Return the [X, Y] coordinate for the center point of the cell that contains the specified text.  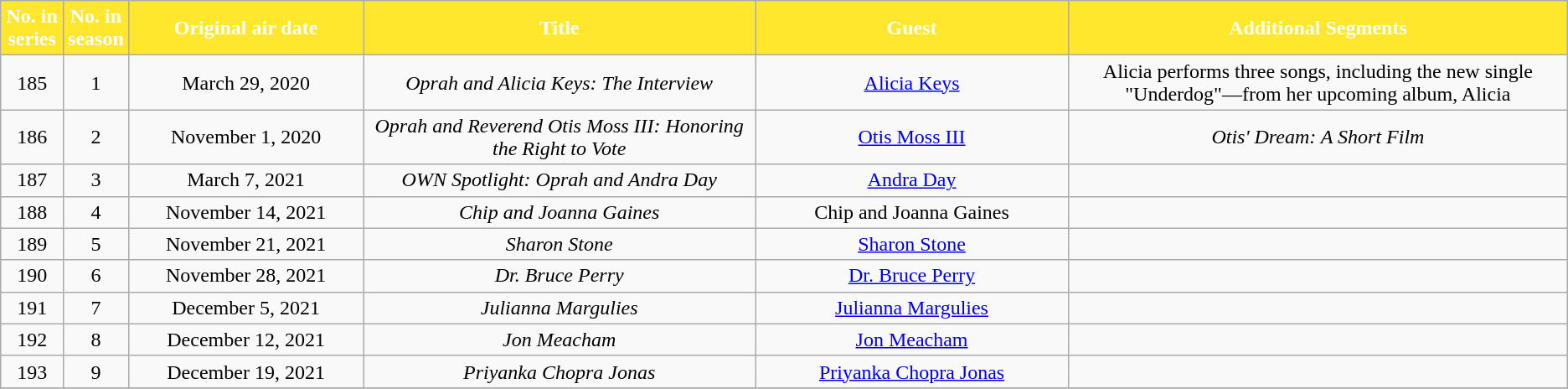
188 [32, 212]
November 1, 2020 [246, 137]
March 29, 2020 [246, 82]
191 [32, 308]
Oprah and Reverend Otis Moss III: Honoring the Right to Vote [560, 137]
6 [96, 276]
192 [32, 340]
190 [32, 276]
2 [96, 137]
Additional Segments [1318, 29]
Alicia performs three songs, including the new single "Underdog"—from her upcoming album, Alicia [1318, 82]
1 [96, 82]
No. inseries [32, 29]
March 7, 2021 [246, 180]
Oprah and Alicia Keys: The Interview [560, 82]
Title [560, 29]
Andra Day [912, 180]
Guest [912, 29]
186 [32, 137]
No. inseason [96, 29]
December 5, 2021 [246, 308]
OWN Spotlight: Oprah and Andra Day [560, 180]
Original air date [246, 29]
November 21, 2021 [246, 244]
Alicia Keys [912, 82]
5 [96, 244]
193 [32, 371]
November 28, 2021 [246, 276]
Otis' Dream: A Short Film [1318, 137]
7 [96, 308]
189 [32, 244]
December 19, 2021 [246, 371]
4 [96, 212]
8 [96, 340]
187 [32, 180]
9 [96, 371]
November 14, 2021 [246, 212]
December 12, 2021 [246, 340]
Otis Moss III [912, 137]
185 [32, 82]
3 [96, 180]
